Scan for the cell matching the given text and deliver its (X, Y) coordinate at center. 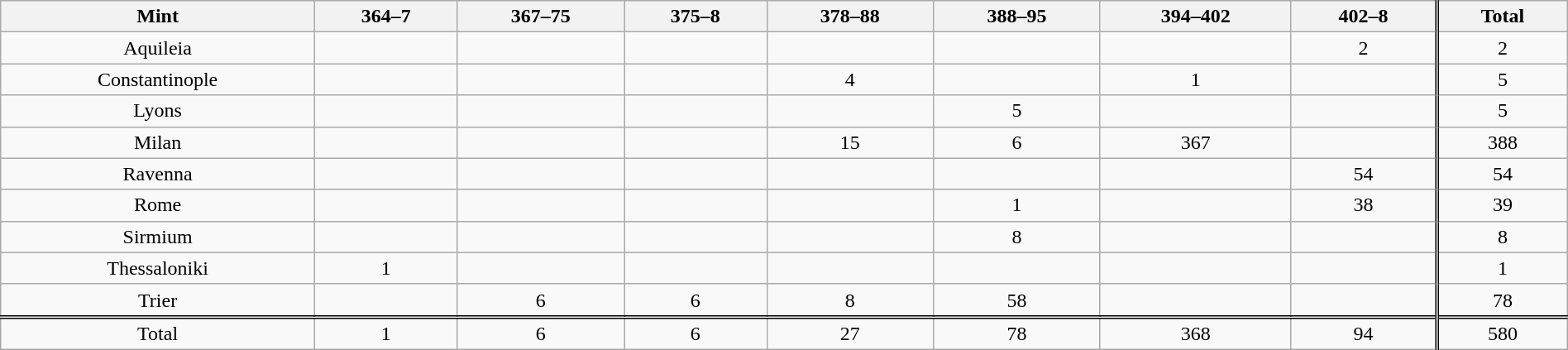
388 (1502, 142)
367–75 (541, 17)
388–95 (1017, 17)
368 (1196, 333)
Milan (158, 142)
Thessaloniki (158, 268)
4 (850, 79)
Sirmium (158, 237)
580 (1502, 333)
378–88 (850, 17)
364–7 (385, 17)
Lyons (158, 111)
375–8 (696, 17)
15 (850, 142)
27 (850, 333)
402–8 (1364, 17)
Rome (158, 205)
39 (1502, 205)
Mint (158, 17)
Aquileia (158, 48)
Ravenna (158, 174)
367 (1196, 142)
58 (1017, 300)
Trier (158, 300)
Constantinople (158, 79)
38 (1364, 205)
94 (1364, 333)
394–402 (1196, 17)
